Return the [X, Y] coordinate for the center point of the cell that contains the specified text.  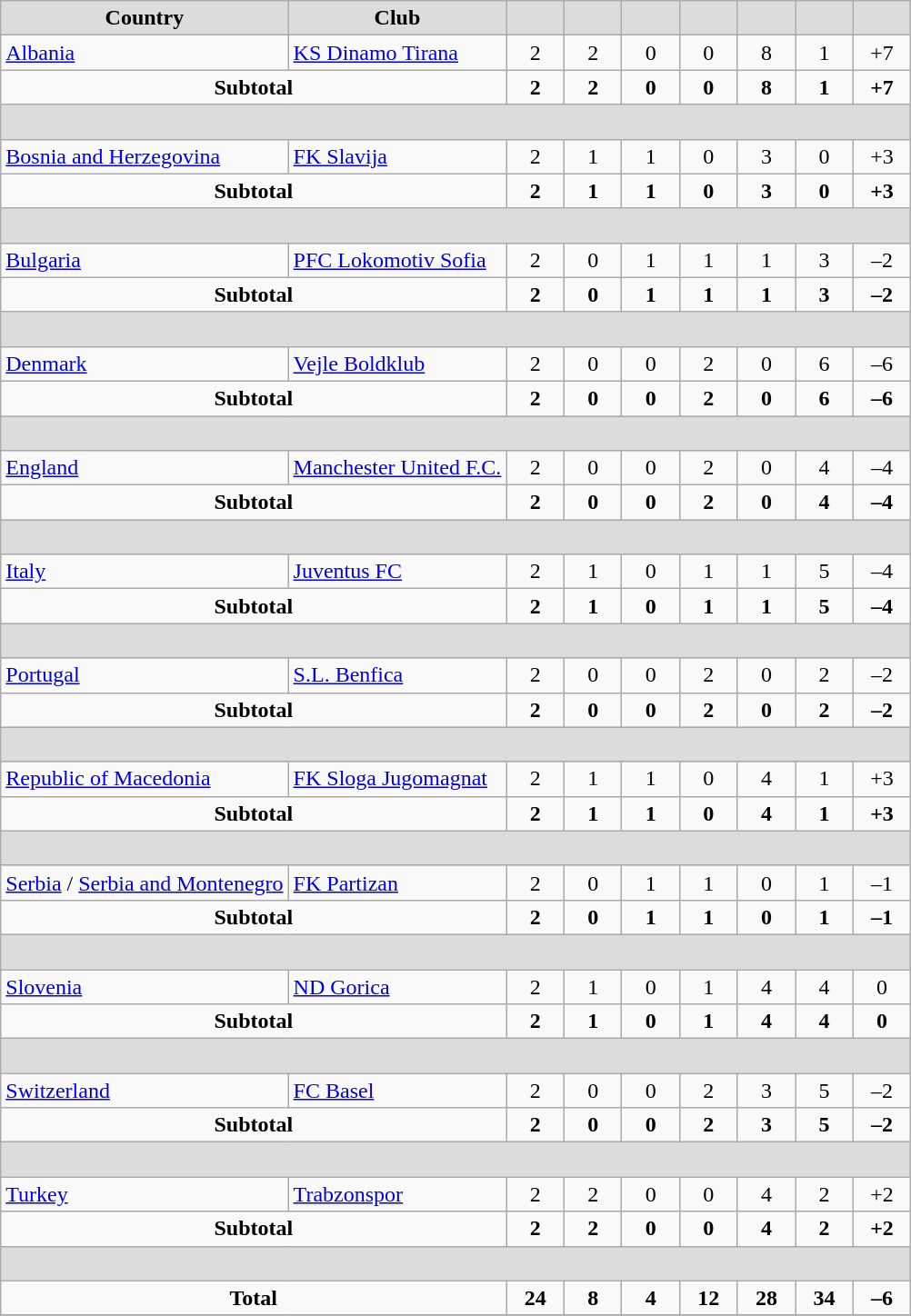
KS Dinamo Tirana [397, 53]
Slovenia [145, 986]
Bosnia and Herzegovina [145, 156]
28 [766, 1298]
Turkey [145, 1194]
Bulgaria [145, 260]
Portugal [145, 675]
Country [145, 18]
Serbia / Serbia and Montenegro [145, 882]
FK Partizan [397, 882]
Juventus FC [397, 572]
ND Gorica [397, 986]
Vejle Boldklub [397, 364]
Albania [145, 53]
S.L. Benfica [397, 675]
Manchester United F.C. [397, 468]
FC Basel [397, 1091]
England [145, 468]
Italy [145, 572]
24 [536, 1298]
34 [825, 1298]
Trabzonspor [397, 1194]
FK Sloga Jugomagnat [397, 779]
PFC Lokomotiv Sofia [397, 260]
FK Slavija [397, 156]
Denmark [145, 364]
Total [254, 1298]
Switzerland [145, 1091]
Republic of Macedonia [145, 779]
Club [397, 18]
12 [709, 1298]
